Output the [x, y] coordinate of the center of the cell containing the given text.  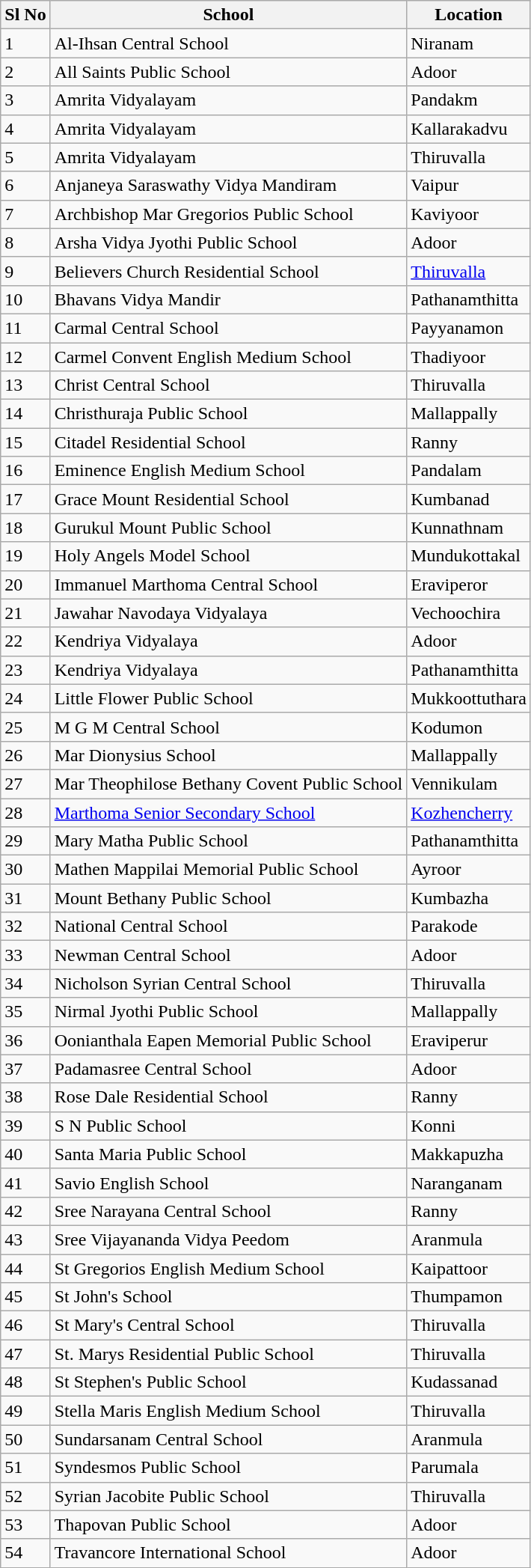
Thumpamon [469, 1297]
Mundukottakal [469, 556]
37 [25, 1069]
All Saints Public School [229, 72]
Thadiyoor [469, 357]
Grace Mount Residential School [229, 499]
Mount Bethany Public School [229, 898]
Archbishop Mar Gregorios Public School [229, 214]
Kumbanad [469, 499]
20 [25, 585]
St Stephen's Public School [229, 1382]
Mar Dionysius School [229, 755]
53 [25, 1525]
St Mary's Central School [229, 1326]
Gurukul Mount Public School [229, 528]
Konni [469, 1126]
11 [25, 328]
39 [25, 1126]
Nirmal Jyothi Public School [229, 1012]
Kallarakadvu [469, 129]
Syndesmos Public School [229, 1468]
Savio English School [229, 1183]
14 [25, 414]
19 [25, 556]
22 [25, 641]
Christ Central School [229, 385]
Stella Maris English Medium School [229, 1411]
Rose Dale Residential School [229, 1097]
17 [25, 499]
Sree Narayana Central School [229, 1211]
6 [25, 186]
35 [25, 1012]
Vaipur [469, 186]
Christhuraja Public School [229, 414]
3 [25, 100]
National Central School [229, 927]
54 [25, 1553]
26 [25, 755]
Thapovan Public School [229, 1525]
5 [25, 157]
Believers Church Residential School [229, 271]
30 [25, 870]
1 [25, 43]
9 [25, 271]
34 [25, 983]
43 [25, 1239]
Kodumon [469, 727]
10 [25, 299]
Sundarsanam Central School [229, 1439]
33 [25, 955]
Eminence English Medium School [229, 471]
Kaipattoor [469, 1269]
25 [25, 727]
Travancore International School [229, 1553]
12 [25, 357]
Immanuel Marthoma Central School [229, 585]
Oonianthala Eapen Memorial Public School [229, 1040]
Eraviperur [469, 1040]
Mathen Mappilai Memorial Public School [229, 870]
Padamasree Central School [229, 1069]
38 [25, 1097]
School [229, 15]
Carmal Central School [229, 328]
Marthoma Senior Secondary School [229, 812]
Jawahar Navodaya Vidyalaya [229, 613]
Syrian Jacobite Public School [229, 1496]
7 [25, 214]
St John's School [229, 1297]
40 [25, 1154]
23 [25, 670]
8 [25, 242]
Newman Central School [229, 955]
Anjaneya Saraswathy Vidya Mandiram [229, 186]
36 [25, 1040]
Little Flower Public School [229, 698]
24 [25, 698]
52 [25, 1496]
Payyanamon [469, 328]
Mary Matha Public School [229, 841]
Sl No [25, 15]
Parakode [469, 927]
S N Public School [229, 1126]
Kumbazha [469, 898]
Nicholson Syrian Central School [229, 983]
41 [25, 1183]
Bhavans Vidya Mandir [229, 299]
Vennikulam [469, 784]
13 [25, 385]
Pandalam [469, 471]
Makkapuzha [469, 1154]
Kaviyoor [469, 214]
45 [25, 1297]
46 [25, 1326]
St. Marys Residential Public School [229, 1354]
St Gregorios English Medium School [229, 1269]
21 [25, 613]
Parumala [469, 1468]
48 [25, 1382]
32 [25, 927]
2 [25, 72]
Citadel Residential School [229, 442]
50 [25, 1439]
Sree Vijayananda Vidya Peedom [229, 1239]
Location [469, 15]
51 [25, 1468]
Kudassanad [469, 1382]
49 [25, 1411]
Arsha Vidya Jyothi Public School [229, 242]
M G M Central School [229, 727]
44 [25, 1269]
18 [25, 528]
16 [25, 471]
4 [25, 129]
Carmel Convent English Medium School [229, 357]
Kunnathnam [469, 528]
29 [25, 841]
Vechoochira [469, 613]
Holy Angels Model School [229, 556]
28 [25, 812]
42 [25, 1211]
47 [25, 1354]
31 [25, 898]
Mukkoottuthara [469, 698]
Niranam [469, 43]
Al-Ihsan Central School [229, 43]
27 [25, 784]
15 [25, 442]
Pandakm [469, 100]
Naranganam [469, 1183]
Santa Maria Public School [229, 1154]
Ayroor [469, 870]
Kozhencherry [469, 812]
Eraviperor [469, 585]
Mar Theophilose Bethany Covent Public School [229, 784]
